Locate the cell with the specified text and output its (x, y) center coordinate. 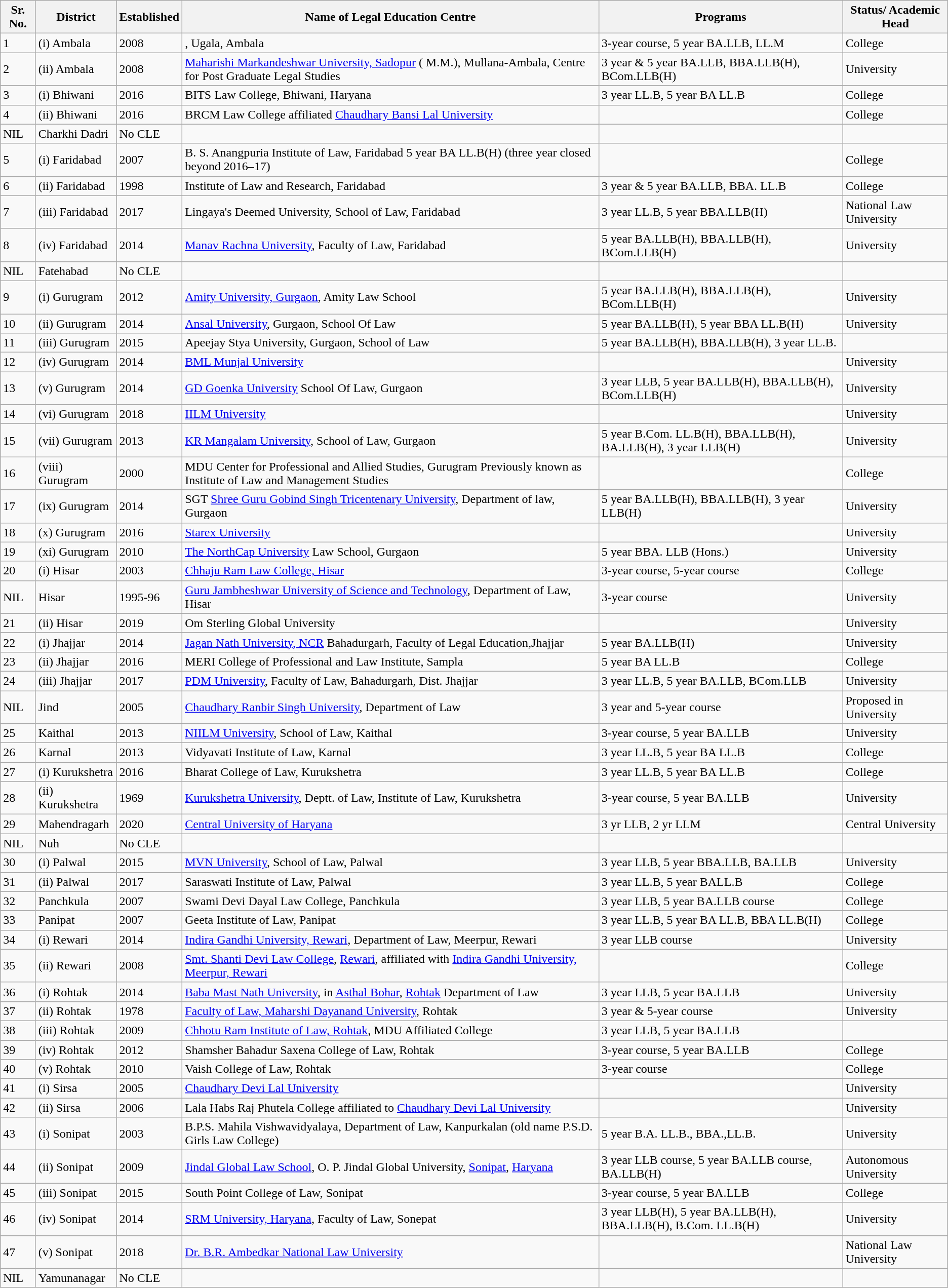
1995-96 (149, 597)
Status/ Academic Head (895, 17)
1969 (149, 798)
Vidyavati Institute of Law, Karnal (391, 753)
30 (18, 863)
NIILM University, School of Law, Kaithal (391, 733)
23 (18, 661)
6 (18, 186)
(i) Rohtak (76, 992)
Faculty of Law, Maharshi Dayanand University, Rohtak (391, 1011)
(vi) Gurugram (76, 414)
2019 (149, 623)
Proposed in University (895, 707)
(xi) Gurugram (76, 552)
3 year LL.B, 5 year BA LL.B, BBA LL.B(H) (721, 920)
Swami Devi Dayal Law College, Panchkula (391, 901)
(i) Sirsa (76, 1088)
47 (18, 1252)
(iv) Faridabad (76, 245)
12 (18, 362)
(iii) Faridabad (76, 212)
(v) Rohtak (76, 1069)
3 year LLB, 5 year BA.LLB(H), BBA.LLB(H), BCom.LLB(H) (721, 388)
Panchkula (76, 901)
Chaudhary Devi Lal University (391, 1088)
(vii) Gurugram (76, 441)
IILM University (391, 414)
(ii) Rewari (76, 965)
44 (18, 1167)
(iv) Rohtak (76, 1050)
29 (18, 824)
Guru Jambheshwar University of Science and Technology, Department of Law, Hisar (391, 597)
8 (18, 245)
Bharat College of Law, Kurukshetra (391, 772)
, Ugala, Ambala (391, 43)
Smt. Shanti Devi Law College, Rewari, affiliated with Indira Gandhi University, Meerpur, Rewari (391, 965)
24 (18, 681)
GD Goenka University School Of Law, Gurgaon (391, 388)
(iv) Gurugram (76, 362)
3 year LL.B, 5 year BA.LLB, BCom.LLB (721, 681)
Starex University (391, 532)
17 (18, 506)
3 year LLB course, 5 year BA.LLB course, BA.LLB(H) (721, 1167)
13 (18, 388)
Maharishi Markandeshwar University, Sadopur ( M.M.), Mullana-Ambala, Centre for Post Graduate Legal Studies (391, 69)
5 year BBA. LLB (Hons.) (721, 552)
SRM University, Haryana, Faculty of Law, Sonepat (391, 1219)
(ii) Faridabad (76, 186)
(viii) Gurugram (76, 473)
Mahendragarh (76, 824)
(ii) Sirsa (76, 1108)
43 (18, 1134)
1 (18, 43)
Jindal Global Law School, O. P. Jindal Global University, Sonipat, Haryana (391, 1167)
46 (18, 1219)
(i) Faridabad (76, 160)
MVN University, School of Law, Palwal (391, 863)
42 (18, 1108)
3-year course, 5 year BA.LLB, LL.M (721, 43)
5 year BA.LLB(H), 5 year BBA LL.B(H) (721, 324)
45 (18, 1193)
Nuh (76, 843)
2 (18, 69)
3-year course, 5-year course (721, 571)
37 (18, 1011)
Jagan Nath University, NCR Bahadurgarh, Faculty of Legal Education,Jhajjar (391, 642)
Programs (721, 17)
B. S. Anangpuria Institute of Law, Faridabad 5 year BA LL.B(H) (three year closed beyond 2016–17) (391, 160)
38 (18, 1030)
Lingaya's Deemed University, School of Law, Faridabad (391, 212)
20 (18, 571)
5 year B.Com. LL.B(H), BBA.LLB(H), BA.LLB(H), 3 year LLB(H) (721, 441)
32 (18, 901)
3 year LL.B, 5 year BBA.LLB(H) (721, 212)
The NorthCap University Law School, Gurgaon (391, 552)
(ii) Gurugram (76, 324)
Established (149, 17)
26 (18, 753)
Saraswati Institute of Law, Palwal (391, 882)
5 year BA.LLB(H), BBA.LLB(H), 3 year LLB(H) (721, 506)
(i) Ambala (76, 43)
19 (18, 552)
18 (18, 532)
Chhaju Ram Law College, Hisar (391, 571)
3 year LLB course (721, 940)
25 (18, 733)
5 year B.A. LL.B., BBA.,LL.B. (721, 1134)
Yamunanagar (76, 1278)
Amity University, Gurgaon, Amity Law School (391, 297)
14 (18, 414)
(iii) Sonipat (76, 1193)
Charkhi Dadri (76, 134)
Shamsher Bahadur Saxena College of Law, Rohtak (391, 1050)
Central University (895, 824)
5 year BA.LLB(H) (721, 642)
Vaish College of Law, Rohtak (391, 1069)
(i) Jhajjar (76, 642)
BRCM Law College affiliated Chaudhary Bansi Lal University (391, 114)
(ii) Kurukshetra (76, 798)
(iii) Jhajjar (76, 681)
2006 (149, 1108)
31 (18, 882)
(i) Bhiwani (76, 95)
3 year LLB(H), 5 year BA.LLB(H), BBA.LLB(H), B.Com. LL.B(H) (721, 1219)
3 year & 5 year BA.LLB, BBA. LL.B (721, 186)
Name of Legal Education Centre (391, 17)
Fatehabad (76, 271)
Chhotu Ram Institute of Law, Rohtak, MDU Affiliated College (391, 1030)
KR Mangalam University, School of Law, Gurgaon (391, 441)
MERI College of Professional and Law Institute, Sampla (391, 661)
16 (18, 473)
(x) Gurugram (76, 532)
(ii) Rohtak (76, 1011)
Kaithal (76, 733)
Jind (76, 707)
(iv) Sonipat (76, 1219)
Institute of Law and Research, Faridabad (391, 186)
(iii) Rohtak (76, 1030)
BML Munjal University (391, 362)
SGT Shree Guru Gobind Singh Tricentenary University, Department of law, Gurgaon (391, 506)
5 year BA.LLB(H), BBA.LLB(H), 3 year LL.B. (721, 343)
Hisar (76, 597)
MDU Center for Professional and Allied Studies, Gurugram Previously known as Institute of Law and Management Studies (391, 473)
(ii) Bhiwani (76, 114)
Manav Rachna University, Faculty of Law, Faridabad (391, 245)
1978 (149, 1011)
3 year LLB, 5 year BBA.LLB, BA.LLB (721, 863)
(v) Gurugram (76, 388)
2020 (149, 824)
(ii) Palwal (76, 882)
3 year & 5-year course (721, 1011)
27 (18, 772)
35 (18, 965)
7 (18, 212)
3 (18, 95)
Panipat (76, 920)
3 yr LLB, 2 yr LLM (721, 824)
39 (18, 1050)
3 year and 5-year course (721, 707)
Sr. No. (18, 17)
41 (18, 1088)
3 year LLB, 5 year BA.LLB course (721, 901)
(ii) Hisar (76, 623)
Kurukshetra University, Deptt. of Law, Institute of Law, Kurukshetra (391, 798)
11 (18, 343)
Indira Gandhi University, Rewari, Department of Law, Meerpur, Rewari (391, 940)
Autonomous University (895, 1167)
Baba Mast Nath University, in Asthal Bohar, Rohtak Department of Law (391, 992)
Apeejay Stya University, Gurgaon, School of Law (391, 343)
BITS Law College, Bhiwani, Haryana (391, 95)
Geeta Institute of Law, Panipat (391, 920)
(i) Gurugram (76, 297)
3 year LL.B, 5 year BALL.B (721, 882)
2000 (149, 473)
21 (18, 623)
Central University of Haryana (391, 824)
5 year BA LL.B (721, 661)
(ii) Ambala (76, 69)
(i) Hisar (76, 571)
(v) Sonipat (76, 1252)
34 (18, 940)
(i) Palwal (76, 863)
District (76, 17)
Chaudhary Ranbir Singh University, Department of Law (391, 707)
(ii) Jhajjar (76, 661)
(ii) Sonipat (76, 1167)
10 (18, 324)
Ansal University, Gurgaon, School Of Law (391, 324)
South Point College of Law, Sonipat (391, 1193)
(i) Kurukshetra (76, 772)
22 (18, 642)
(i) Sonipat (76, 1134)
(ix) Gurugram (76, 506)
28 (18, 798)
4 (18, 114)
1998 (149, 186)
Lala Habs Raj Phutela College affiliated to Chaudhary Devi Lal University (391, 1108)
5 (18, 160)
Om Sterling Global University (391, 623)
(iii) Gurugram (76, 343)
15 (18, 441)
Karnal (76, 753)
3 year & 5 year BA.LLB, BBA.LLB(H), BCom.LLB(H) (721, 69)
36 (18, 992)
(i) Rewari (76, 940)
9 (18, 297)
40 (18, 1069)
Dr. B.R. Ambedkar National Law University (391, 1252)
33 (18, 920)
B.P.S. Mahila Vishwavidyalaya, Department of Law, Kanpurkalan (old name P.S.D. Girls Law College) (391, 1134)
PDM University, Faculty of Law, Bahadurgarh, Dist. Jhajjar (391, 681)
